Capture the cell that displays the provided text and extract its [X, Y] central coordinate. 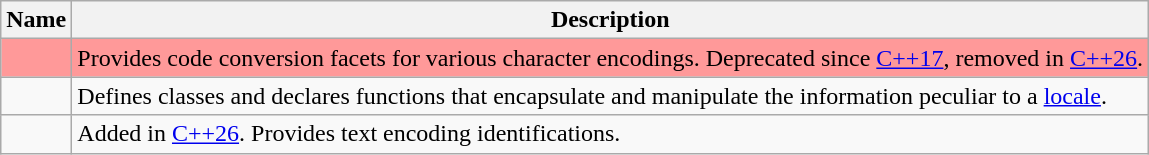
Provides code conversion facets for various character encodings. Deprecated since C++17, removed in C++26. [610, 58]
Defines classes and declares functions that encapsulate and manipulate the information peculiar to a locale. [610, 96]
Description [610, 20]
Added in C++26. Provides text encoding identifications. [610, 134]
Name [36, 20]
